Capture the cell that displays the provided text and extract its [x, y] central coordinate. 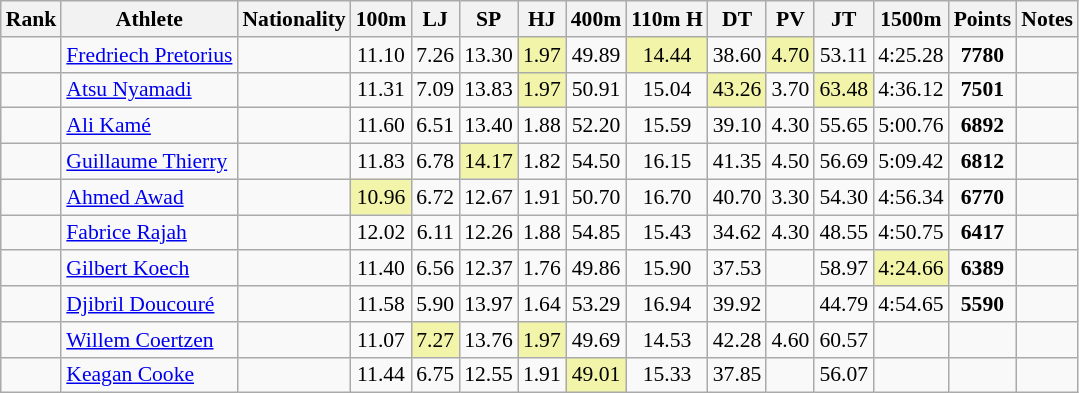
53.11 [844, 55]
11.44 [381, 375]
PV [790, 19]
6.51 [435, 126]
49.89 [596, 55]
1.76 [542, 269]
5:09.42 [910, 162]
56.69 [844, 162]
11.58 [381, 304]
Atsu Nyamadi [149, 90]
54.50 [596, 162]
Points [983, 19]
14.17 [488, 162]
34.62 [738, 233]
15.90 [666, 269]
1.82 [542, 162]
50.70 [596, 197]
4:24.66 [910, 269]
6812 [983, 162]
60.57 [844, 340]
54.85 [596, 233]
7.09 [435, 90]
Athlete [149, 19]
SP [488, 19]
Gilbert Koech [149, 269]
Keagan Cooke [149, 375]
41.35 [738, 162]
7.27 [435, 340]
4:56.34 [910, 197]
39.10 [738, 126]
6892 [983, 126]
12.02 [381, 233]
100m [381, 19]
1500m [910, 19]
6.78 [435, 162]
DT [738, 19]
58.97 [844, 269]
12.67 [488, 197]
11.31 [381, 90]
HJ [542, 19]
54.30 [844, 197]
13.76 [488, 340]
3.70 [790, 90]
55.65 [844, 126]
15.59 [666, 126]
49.86 [596, 269]
11.83 [381, 162]
4.60 [790, 340]
6.75 [435, 375]
12.26 [488, 233]
13.30 [488, 55]
40.70 [738, 197]
5.90 [435, 304]
37.53 [738, 269]
11.10 [381, 55]
4:50.75 [910, 233]
6770 [983, 197]
6417 [983, 233]
16.70 [666, 197]
42.28 [738, 340]
Nationality [294, 19]
4:54.65 [910, 304]
15.04 [666, 90]
400m [596, 19]
11.60 [381, 126]
Notes [1047, 19]
11.40 [381, 269]
49.69 [596, 340]
15.33 [666, 375]
56.07 [844, 375]
14.53 [666, 340]
6.56 [435, 269]
38.60 [738, 55]
63.48 [844, 90]
6389 [983, 269]
5590 [983, 304]
Guillaume Thierry [149, 162]
7501 [983, 90]
13.97 [488, 304]
37.85 [738, 375]
13.40 [488, 126]
Fabrice Rajah [149, 233]
53.29 [596, 304]
110m H [666, 19]
39.92 [738, 304]
Djibril Doucouré [149, 304]
4:36.12 [910, 90]
11.07 [381, 340]
52.20 [596, 126]
44.79 [844, 304]
JT [844, 19]
4:25.28 [910, 55]
48.55 [844, 233]
16.15 [666, 162]
4.70 [790, 55]
Fredriech Pretorius [149, 55]
Ahmed Awad [149, 197]
5:00.76 [910, 126]
49.01 [596, 375]
7780 [983, 55]
4.50 [790, 162]
12.37 [488, 269]
43.26 [738, 90]
3.30 [790, 197]
6.11 [435, 233]
6.72 [435, 197]
7.26 [435, 55]
LJ [435, 19]
50.91 [596, 90]
Ali Kamé [149, 126]
10.96 [381, 197]
16.94 [666, 304]
14.44 [666, 55]
12.55 [488, 375]
13.83 [488, 90]
15.43 [666, 233]
1.64 [542, 304]
Rank [32, 19]
Willem Coertzen [149, 340]
